For the text-containing cell, return its midpoint in [x, y] coordinate format. 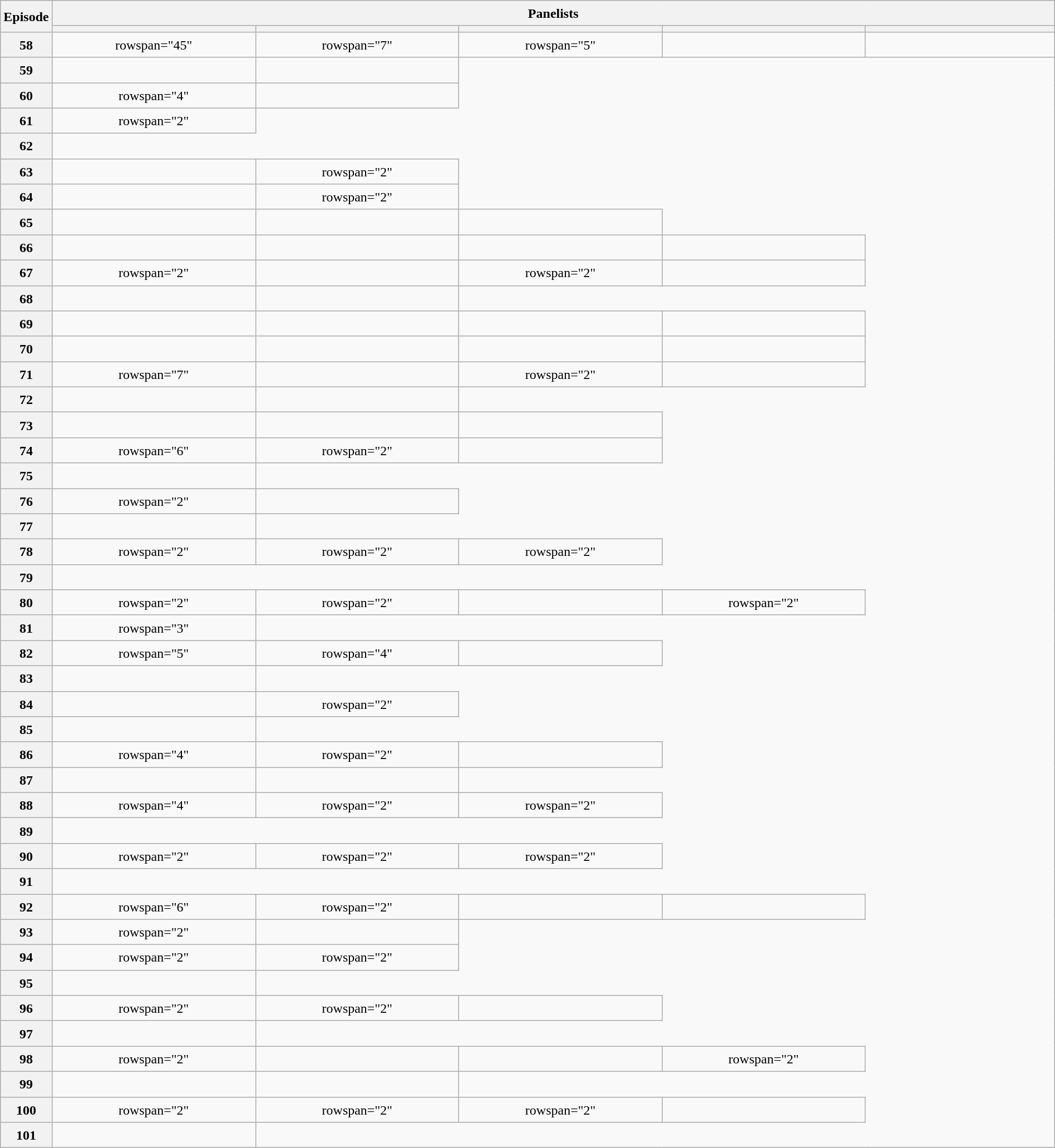
100 [26, 1110]
64 [26, 197]
67 [26, 273]
66 [26, 248]
78 [26, 552]
82 [26, 653]
92 [26, 906]
70 [26, 349]
83 [26, 678]
84 [26, 704]
86 [26, 755]
59 [26, 70]
98 [26, 1059]
75 [26, 476]
76 [26, 501]
93 [26, 932]
80 [26, 603]
87 [26, 780]
95 [26, 983]
71 [26, 375]
79 [26, 577]
74 [26, 450]
58 [26, 45]
101 [26, 1135]
Episode [26, 17]
61 [26, 121]
77 [26, 526]
69 [26, 324]
81 [26, 628]
90 [26, 856]
89 [26, 831]
99 [26, 1084]
rowspan="45" [154, 45]
97 [26, 1033]
rowspan="3" [154, 628]
73 [26, 425]
72 [26, 400]
96 [26, 1008]
88 [26, 805]
63 [26, 171]
85 [26, 730]
68 [26, 298]
Panelists [553, 13]
65 [26, 222]
91 [26, 881]
62 [26, 146]
60 [26, 95]
94 [26, 958]
